Return [X, Y] of the center of cell containing provided text 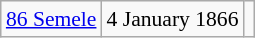
86 Semele [52, 19]
4 January 1866 [173, 19]
